Locate the cell with the specified text and output its (X, Y) center coordinate. 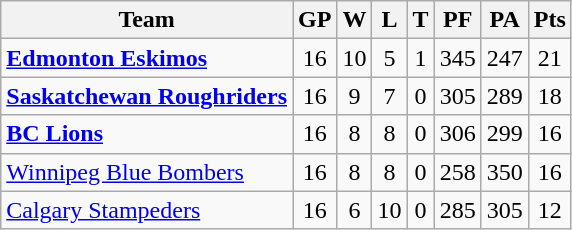
T (420, 20)
PA (504, 20)
6 (354, 210)
1 (420, 58)
345 (458, 58)
Saskatchewan Roughriders (147, 96)
258 (458, 172)
5 (390, 58)
285 (458, 210)
Calgary Stampeders (147, 210)
21 (550, 58)
9 (354, 96)
PF (458, 20)
12 (550, 210)
L (390, 20)
Pts (550, 20)
289 (504, 96)
Edmonton Eskimos (147, 58)
299 (504, 134)
306 (458, 134)
7 (390, 96)
W (354, 20)
Winnipeg Blue Bombers (147, 172)
BC Lions (147, 134)
350 (504, 172)
247 (504, 58)
GP (315, 20)
18 (550, 96)
Team (147, 20)
